Detect which cell encompasses the target text, then output its (x, y) center coordinate. 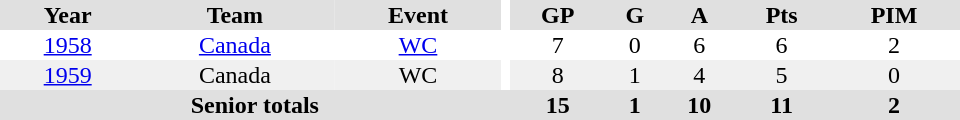
Senior totals (255, 105)
7 (558, 45)
11 (782, 105)
15 (558, 105)
Event (418, 15)
10 (700, 105)
1958 (68, 45)
Year (68, 15)
Pts (782, 15)
4 (700, 75)
Team (234, 15)
GP (558, 15)
5 (782, 75)
PIM (894, 15)
1959 (68, 75)
G (635, 15)
8 (558, 75)
A (700, 15)
